Output the (X, Y) coordinate of the center of the cell containing the given text.  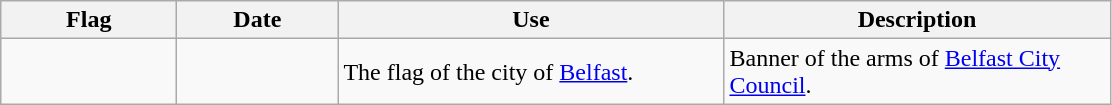
Date (258, 20)
Flag (89, 20)
Description (917, 20)
Banner of the arms of Belfast City Council. (917, 72)
Use (531, 20)
The flag of the city of Belfast. (531, 72)
